Pinpoint the cell where the given text exists, returning its (X, Y) midpoint coordinate. 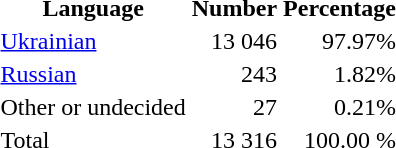
27 (234, 107)
243 (234, 74)
13 046 (234, 41)
